Detect which cell encompasses the target text, then output its [x, y] center coordinate. 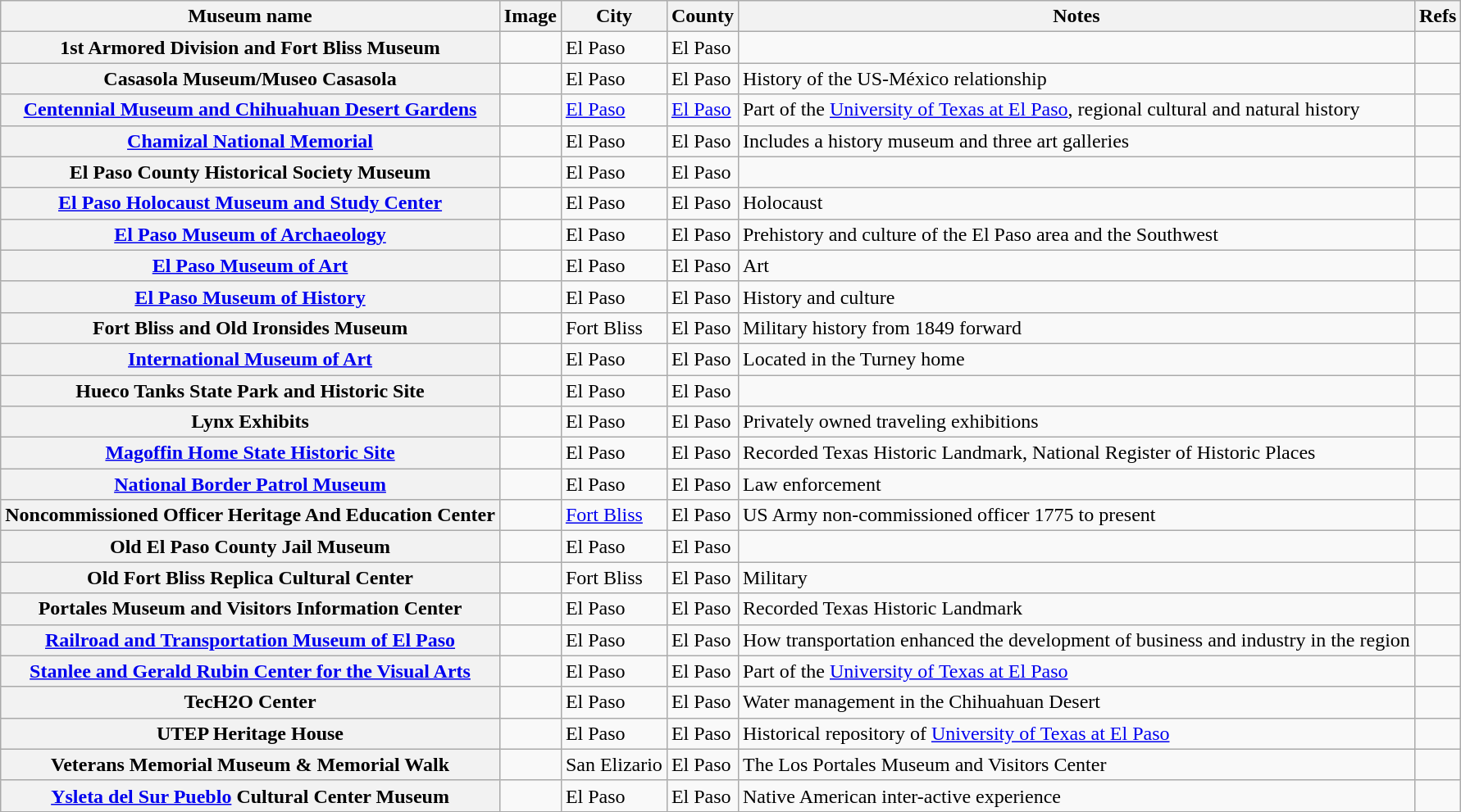
Recorded Texas Historic Landmark [1076, 609]
International Museum of Art [251, 359]
Part of the University of Texas at El Paso [1076, 671]
Noncommissioned Officer Heritage And Education Center [251, 515]
How transportation enhanced the development of business and industry in the region [1076, 640]
Lynx Exhibits [251, 422]
Privately owned traveling exhibitions [1076, 422]
El Paso Museum of Archaeology [251, 234]
Part of the University of Texas at El Paso, regional cultural and natural history [1076, 110]
History and culture [1076, 297]
Recorded Texas Historic Landmark, National Register of Historic Places [1076, 453]
TecH2O Center [251, 702]
Magoffin Home State Historic Site [251, 453]
1st Armored Division and Fort Bliss Museum [251, 48]
Museum name [251, 16]
Railroad and Transportation Museum of El Paso [251, 640]
Refs [1437, 16]
Centennial Museum and Chihuahuan Desert Gardens [251, 110]
Prehistory and culture of the El Paso area and the Southwest [1076, 234]
Ysleta del Sur Pueblo Cultural Center Museum [251, 796]
El Paso Holocaust Museum and Study Center [251, 203]
US Army non-commissioned officer 1775 to present [1076, 515]
Old Fort Bliss Replica Cultural Center [251, 578]
Fort Bliss and Old Ironsides Museum [251, 328]
Military history from 1849 forward [1076, 328]
Includes a history museum and three art galleries [1076, 141]
Chamizal National Memorial [251, 141]
Water management in the Chihuahuan Desert [1076, 702]
Casasola Museum/Museo Casasola [251, 79]
The Los Portales Museum and Visitors Center [1076, 764]
Art [1076, 265]
Image [530, 16]
County [702, 16]
National Border Patrol Museum [251, 484]
Located in the Turney home [1076, 359]
Military [1076, 578]
City [613, 16]
Portales Museum and Visitors Information Center [251, 609]
Law enforcement [1076, 484]
Veterans Memorial Museum & Memorial Walk [251, 764]
Old El Paso County Jail Museum [251, 547]
History of the US-México relationship [1076, 79]
Native American inter-active experience [1076, 796]
El Paso Museum of Art [251, 265]
Holocaust [1076, 203]
El Paso Museum of History [251, 297]
El Paso County Historical Society Museum [251, 172]
Hueco Tanks State Park and Historic Site [251, 391]
Stanlee and Gerald Rubin Center for the Visual Arts [251, 671]
Notes [1076, 16]
UTEP Heritage House [251, 733]
San Elizario [613, 764]
Historical repository of University of Texas at El Paso [1076, 733]
